Output the [x, y] coordinate of the center of the cell containing the given text.  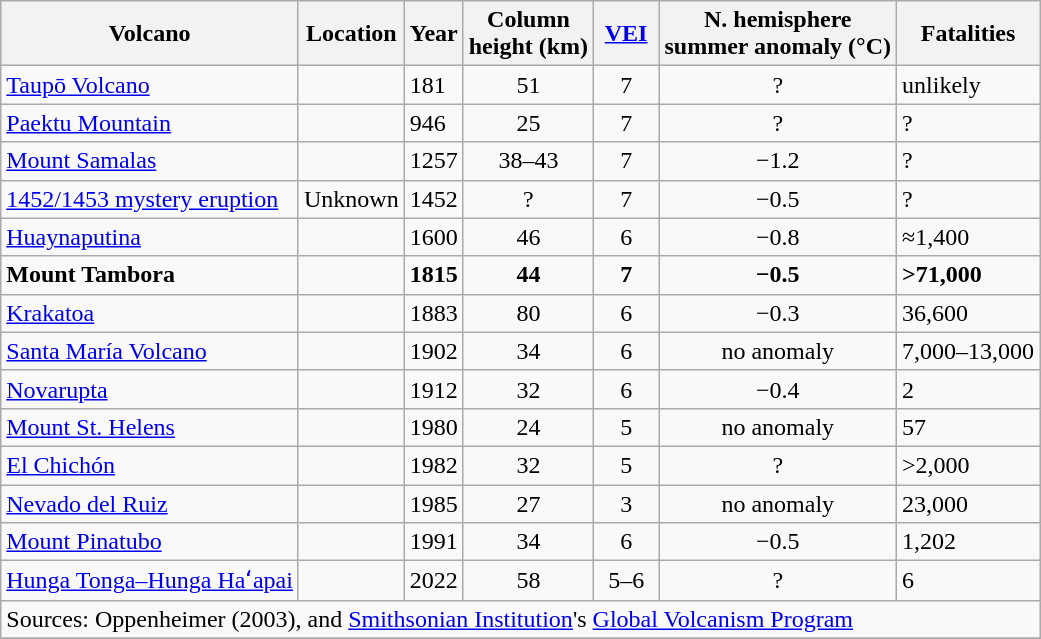
El Chichón [150, 465]
1982 [434, 465]
25 [528, 123]
1600 [434, 237]
Columnheight (km) [528, 34]
1,202 [968, 542]
1257 [434, 161]
58 [528, 581]
3 [626, 503]
36,600 [968, 313]
24 [528, 427]
Year [434, 34]
Unknown [351, 199]
1991 [434, 542]
Volcano [150, 34]
N. hemispheresummer anomaly (°C) [778, 34]
Krakatoa [150, 313]
46 [528, 237]
Paektu Mountain [150, 123]
−0.3 [778, 313]
Novarupta [150, 389]
unlikely [968, 85]
27 [528, 503]
2 [968, 389]
≈1,400 [968, 237]
946 [434, 123]
Huaynaputina [150, 237]
23,000 [968, 503]
80 [528, 313]
1902 [434, 351]
38–43 [528, 161]
Sources: Oppenheimer (2003), and Smithsonian Institution's Global Volcanism Program [520, 619]
>71,000 [968, 275]
Mount Pinatubo [150, 542]
1985 [434, 503]
Santa María Volcano [150, 351]
>2,000 [968, 465]
−0.4 [778, 389]
Fatalities [968, 34]
181 [434, 85]
Mount Samalas [150, 161]
2022 [434, 581]
1883 [434, 313]
−1.2 [778, 161]
1815 [434, 275]
44 [528, 275]
51 [528, 85]
7,000–13,000 [968, 351]
Nevado del Ruiz [150, 503]
57 [968, 427]
Hunga Tonga–Hunga Haʻapai [150, 581]
−0.8 [778, 237]
Taupō Volcano [150, 85]
1452 [434, 199]
1452/1453 mystery eruption [150, 199]
Location [351, 34]
Mount St. Helens [150, 427]
1980 [434, 427]
Mount Tambora [150, 275]
5–6 [626, 581]
VEI [626, 34]
1912 [434, 389]
